Determine the [X, Y] coordinate at the center of the cell enclosing the given text.  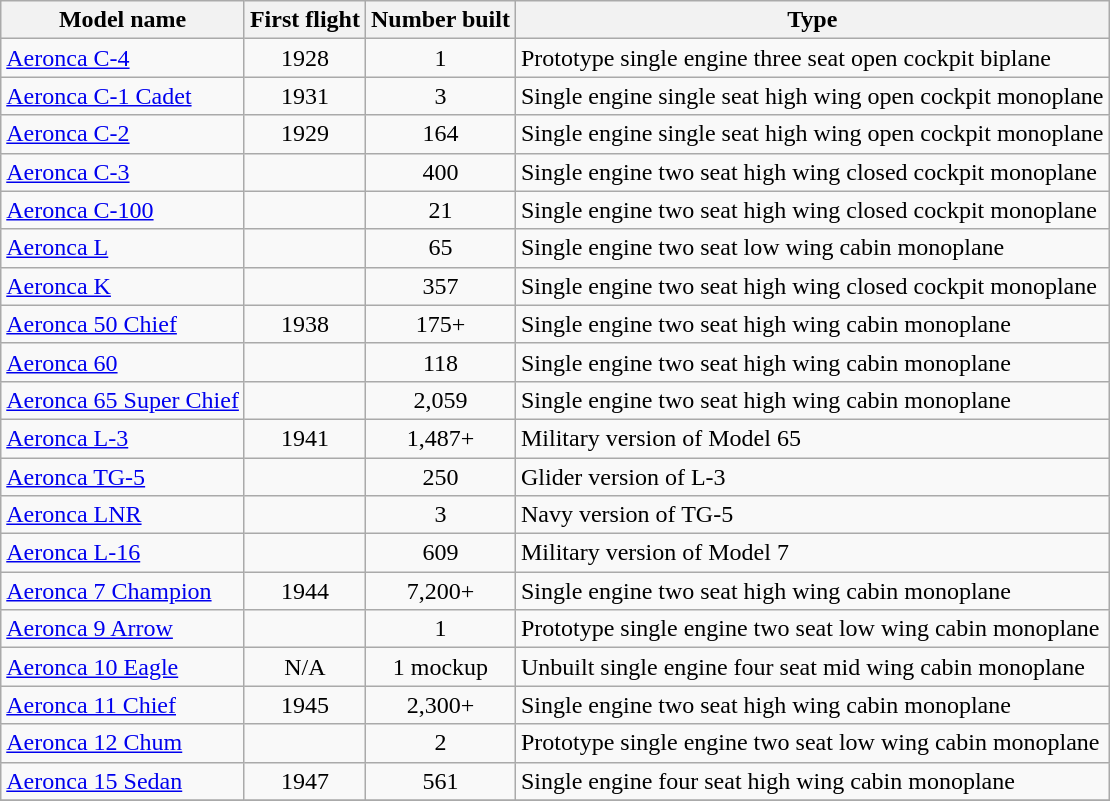
1944 [304, 591]
2 [440, 743]
65 [440, 248]
Aeronca 15 Sedan [123, 781]
Aeronca C-1 Cadet [123, 96]
Aeronca 60 [123, 362]
Aeronca 65 Super Chief [123, 400]
1928 [304, 58]
Aeronca L-3 [123, 438]
7,200+ [440, 591]
1941 [304, 438]
Navy version of TG-5 [812, 515]
1 mockup [440, 667]
1945 [304, 705]
Aeronca LNR [123, 515]
1929 [304, 134]
609 [440, 553]
175+ [440, 324]
Aeronca 10 Eagle [123, 667]
N/A [304, 667]
357 [440, 286]
Model name [123, 20]
Aeronca 11 Chief [123, 705]
Aeronca 9 Arrow [123, 629]
Type [812, 20]
Aeronca L [123, 248]
400 [440, 172]
118 [440, 362]
2,300+ [440, 705]
Aeronca K [123, 286]
Unbuilt single engine four seat mid wing cabin monoplane [812, 667]
Aeronca 12 Chum [123, 743]
Military version of Model 65 [812, 438]
2,059 [440, 400]
Aeronca C-2 [123, 134]
21 [440, 210]
1938 [304, 324]
Single engine four seat high wing cabin monoplane [812, 781]
1931 [304, 96]
First flight [304, 20]
Glider version of L-3 [812, 477]
561 [440, 781]
Aeronca C-100 [123, 210]
1947 [304, 781]
Aeronca 7 Champion [123, 591]
250 [440, 477]
Aeronca TG-5 [123, 477]
Prototype single engine three seat open cockpit biplane [812, 58]
Aeronca 50 Chief [123, 324]
Number built [440, 20]
1,487+ [440, 438]
Single engine two seat low wing cabin monoplane [812, 248]
164 [440, 134]
Aeronca L-16 [123, 553]
Aeronca C-4 [123, 58]
Aeronca C-3 [123, 172]
Military version of Model 7 [812, 553]
